Search for the cell housing the specified text and yield its (x, y) center coordinate. 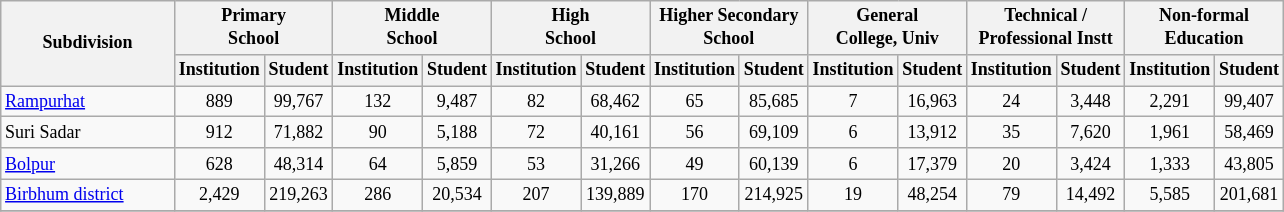
Subdivision (88, 44)
Suri Sadar (88, 132)
Birbhum district (88, 194)
99,407 (1250, 102)
Rampurhat (88, 102)
Technical /Professional Instt (1045, 28)
HighSchool (570, 28)
49 (695, 164)
72 (536, 132)
85,685 (774, 102)
9,487 (458, 102)
68,462 (616, 102)
31,266 (616, 164)
2,291 (1170, 102)
90 (378, 132)
17,379 (932, 164)
Bolpur (88, 164)
13,912 (932, 132)
19 (853, 194)
3,448 (1090, 102)
82 (536, 102)
628 (219, 164)
1,333 (1170, 164)
170 (695, 194)
79 (1011, 194)
Higher SecondarySchool (729, 28)
16,963 (932, 102)
35 (1011, 132)
PrimarySchool (253, 28)
207 (536, 194)
24 (1011, 102)
99,767 (298, 102)
201,681 (1250, 194)
214,925 (774, 194)
48,314 (298, 164)
1,961 (1170, 132)
GeneralCollege, Univ (887, 28)
64 (378, 164)
43,805 (1250, 164)
132 (378, 102)
5,585 (1170, 194)
Non-formalEducation (1204, 28)
7 (853, 102)
3,424 (1090, 164)
20 (1011, 164)
71,882 (298, 132)
286 (378, 194)
53 (536, 164)
219,263 (298, 194)
139,889 (616, 194)
2,429 (219, 194)
48,254 (932, 194)
65 (695, 102)
889 (219, 102)
5,188 (458, 132)
20,534 (458, 194)
5,859 (458, 164)
912 (219, 132)
58,469 (1250, 132)
MiddleSchool (412, 28)
40,161 (616, 132)
69,109 (774, 132)
14,492 (1090, 194)
60,139 (774, 164)
56 (695, 132)
7,620 (1090, 132)
